Locate the cell with the specified text and output its [x, y] center coordinate. 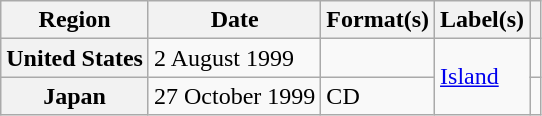
Date [234, 20]
United States [75, 58]
Japan [75, 96]
Format(s) [378, 20]
Region [75, 20]
2 August 1999 [234, 58]
Label(s) [482, 20]
Island [482, 77]
27 October 1999 [234, 96]
CD [378, 96]
